For the text-containing cell, return its midpoint in (X, Y) coordinate format. 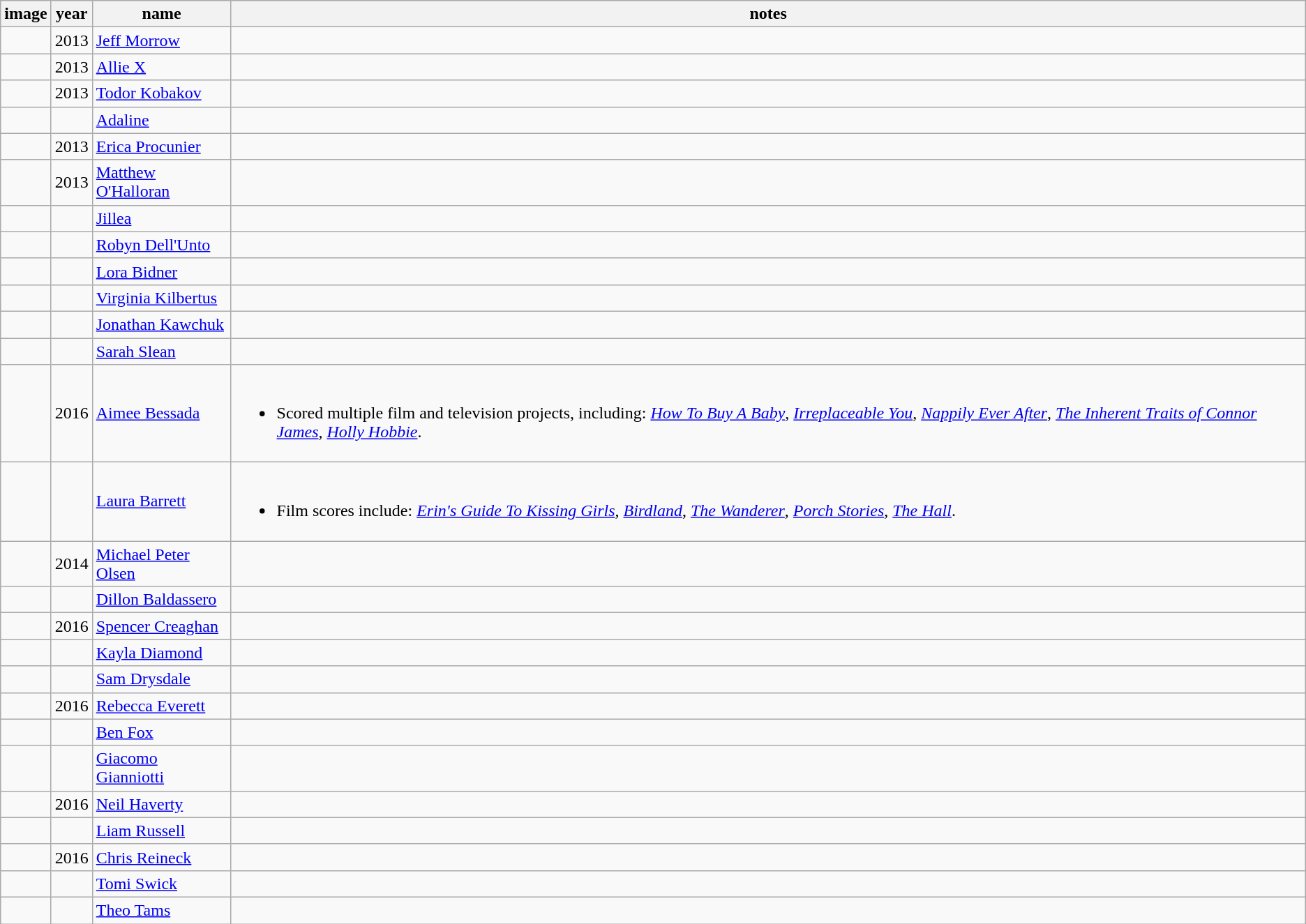
Kayla Diamond (162, 653)
Todor Kobakov (162, 93)
name (162, 14)
Ben Fox (162, 732)
2014 (71, 563)
image (26, 14)
Sarah Slean (162, 351)
Lora Bidner (162, 271)
Adaline (162, 120)
Theo Tams (162, 910)
Laura Barrett (162, 502)
Liam Russell (162, 831)
Giacomo Gianniotti (162, 768)
Neil Haverty (162, 804)
Erica Procunier (162, 146)
Rebecca Everett (162, 706)
Sam Drysdale (162, 679)
Robyn Dell'Unto (162, 245)
Jonathan Kawchuk (162, 324)
Jeff Morrow (162, 40)
Matthew O'Halloran (162, 183)
Virginia Kilbertus (162, 298)
Film scores include: Erin's Guide To Kissing Girls, Birdland, The Wanderer, Porch Stories, The Hall. (768, 502)
Michael Peter Olsen (162, 563)
Chris Reineck (162, 857)
Allie X (162, 67)
Jillea (162, 218)
Tomi Swick (162, 884)
notes (768, 14)
Spencer Creaghan (162, 626)
Aimee Bessada (162, 414)
Dillon Baldassero (162, 600)
year (71, 14)
